Pinpoint the cell where the given text exists, returning its [x, y] midpoint coordinate. 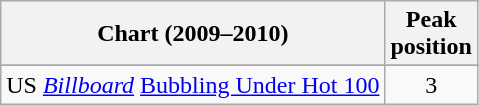
Chart (2009–2010) [193, 34]
US Billboard Bubbling Under Hot 100 [193, 85]
Peakposition [431, 34]
3 [431, 85]
